Provide the [X, Y] coordinate of the cell's center where the given text is located.  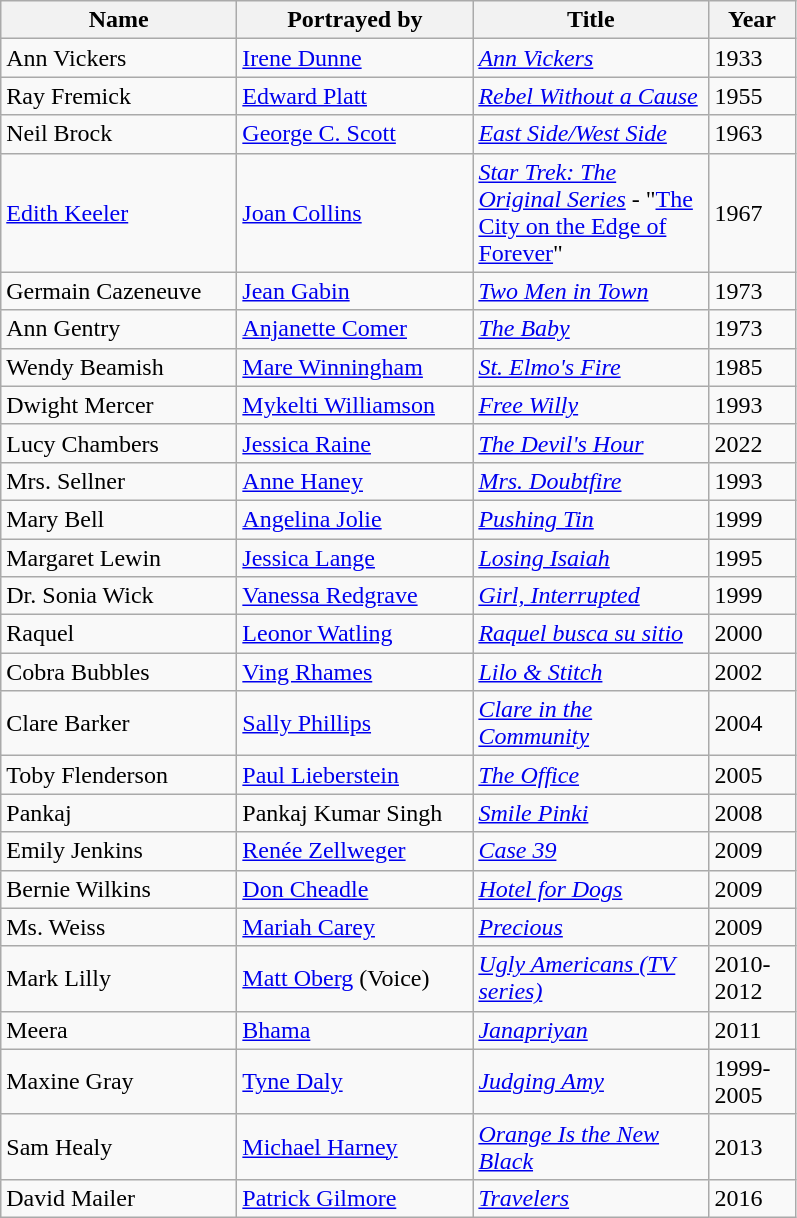
Pushing Tin [591, 519]
Renée Zellweger [355, 851]
The Devil's Hour [591, 443]
Girl, Interrupted [591, 596]
David Mailer [119, 1198]
Michael Harney [355, 1146]
Raquel busca su sitio [591, 634]
St. Elmo's Fire [591, 367]
Mary Bell [119, 519]
Hotel for Dogs [591, 889]
Case 39 [591, 851]
Smile Pinki [591, 813]
Name [119, 20]
Year [752, 20]
1967 [752, 212]
Ving Rhames [355, 672]
Anjanette Comer [355, 329]
Mark Lilly [119, 978]
Clare in the Community [591, 724]
Clare Barker [119, 724]
Rebel Without a Cause [591, 96]
Joan Collins [355, 212]
Wendy Beamish [119, 367]
Travelers [591, 1198]
Angelina Jolie [355, 519]
George C. Scott [355, 134]
2013 [752, 1146]
Anne Haney [355, 481]
1955 [752, 96]
Ray Fremick [119, 96]
Jessica Lange [355, 557]
Ann Gentry [119, 329]
Sally Phillips [355, 724]
1985 [752, 367]
Lilo & Stitch [591, 672]
Meera [119, 1030]
2002 [752, 672]
Mariah Carey [355, 927]
Bhama [355, 1030]
Precious [591, 927]
Dr. Sonia Wick [119, 596]
1933 [752, 58]
Dwight Mercer [119, 405]
Orange Is the New Black [591, 1146]
Edith Keeler [119, 212]
Germain Cazeneuve [119, 291]
Neil Brock [119, 134]
Leonor Watling [355, 634]
Star Trek: The Original Series - "The City on the Edge of Forever" [591, 212]
Paul Lieberstein [355, 775]
Jessica Raine [355, 443]
Portrayed by [355, 20]
Cobra Bubbles [119, 672]
Two Men in Town [591, 291]
Judging Amy [591, 1082]
2004 [752, 724]
2000 [752, 634]
1999-2005 [752, 1082]
Raquel [119, 634]
1995 [752, 557]
Pankaj Kumar Singh [355, 813]
2010-2012 [752, 978]
Pankaj [119, 813]
Jean Gabin [355, 291]
Bernie Wilkins [119, 889]
Sam Healy [119, 1146]
Ms. Weiss [119, 927]
1963 [752, 134]
2008 [752, 813]
Mrs. Doubtfire [591, 481]
2005 [752, 775]
Mrs. Sellner [119, 481]
2011 [752, 1030]
Don Cheadle [355, 889]
Margaret Lewin [119, 557]
Maxine Gray [119, 1082]
Mykelti Williamson [355, 405]
Vanessa Redgrave [355, 596]
Matt Oberg (Voice) [355, 978]
The Baby [591, 329]
2022 [752, 443]
East Side/West Side [591, 134]
Irene Dunne [355, 58]
Edward Platt [355, 96]
Tyne Daly [355, 1082]
Lucy Chambers [119, 443]
Emily Jenkins [119, 851]
Toby Flenderson [119, 775]
Free Willy [591, 405]
Losing Isaiah [591, 557]
Title [591, 20]
Mare Winningham [355, 367]
Ugly Americans (TV series) [591, 978]
Patrick Gilmore [355, 1198]
Janapriyan [591, 1030]
The Office [591, 775]
2016 [752, 1198]
